From the cell containing the given text, extract its center point as [X, Y] coordinate. 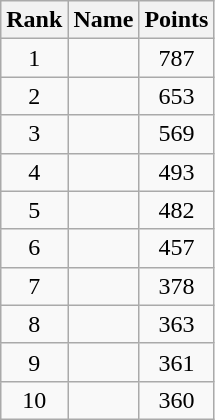
Points [176, 20]
3 [34, 134]
653 [176, 96]
5 [34, 210]
569 [176, 134]
378 [176, 286]
360 [176, 400]
787 [176, 58]
9 [34, 362]
1 [34, 58]
482 [176, 210]
6 [34, 248]
363 [176, 324]
361 [176, 362]
457 [176, 248]
10 [34, 400]
493 [176, 172]
4 [34, 172]
Rank [34, 20]
Name [104, 20]
2 [34, 96]
7 [34, 286]
8 [34, 324]
